For the text-containing cell, return its midpoint in (X, Y) coordinate format. 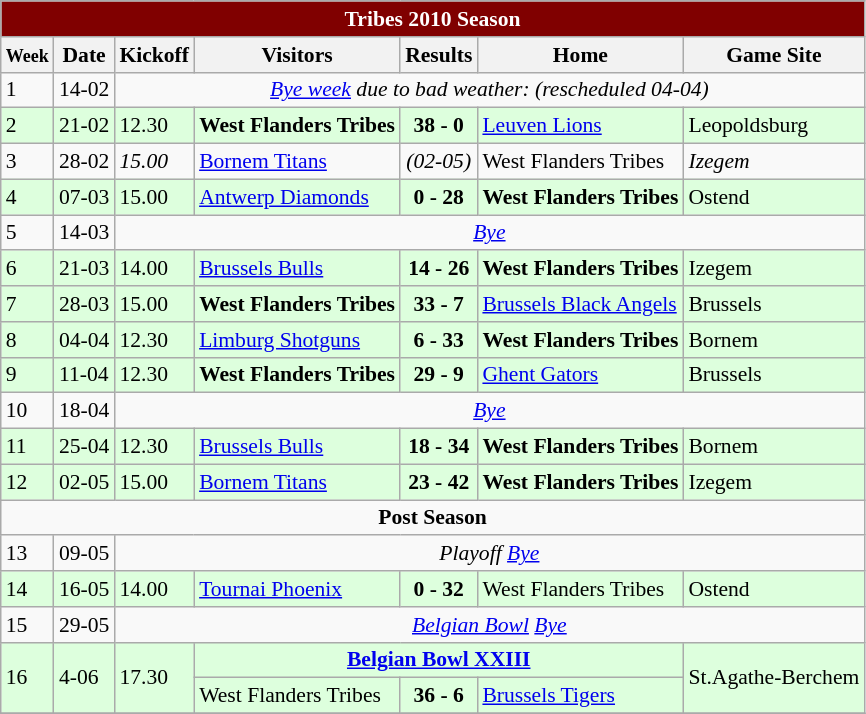
Kickoff (154, 55)
Date (84, 55)
Home (580, 55)
5 (28, 233)
6 - 33 (438, 340)
Brussels Tigers (580, 696)
17.30 (154, 678)
18-04 (84, 411)
Antwerp Diamonds (297, 197)
2 (28, 126)
10 (28, 411)
Bye week due to bad weather: (rescheduled 04-04) (489, 90)
Belgian Bowl XXIII (438, 660)
23 - 42 (438, 482)
St.Agathe-Berchem (774, 678)
11 (28, 447)
Brussels Black Angels (580, 304)
Leuven Lions (580, 126)
Results (438, 55)
13 (28, 554)
Belgian Bowl Bye (489, 625)
38 - 0 (438, 126)
29-05 (84, 625)
14-03 (84, 233)
16-05 (84, 589)
28-03 (84, 304)
Game Site (774, 55)
21-03 (84, 269)
15 (28, 625)
36 - 6 (438, 696)
9 (28, 375)
Limburg Shotguns (297, 340)
Playoff Bye (489, 554)
14-02 (84, 90)
4-06 (84, 678)
14 - 26 (438, 269)
09-05 (84, 554)
1 (28, 90)
18 - 34 (438, 447)
0 - 28 (438, 197)
07-03 (84, 197)
29 - 9 (438, 375)
(02-05) (438, 162)
04-04 (84, 340)
Tournai Phoenix (297, 589)
0 - 32 (438, 589)
7 (28, 304)
Visitors (297, 55)
Tribes 2010 Season (433, 19)
16 (28, 678)
25-04 (84, 447)
14 (28, 589)
02-05 (84, 482)
12 (28, 482)
Ghent Gators (580, 375)
3 (28, 162)
6 (28, 269)
33 - 7 (438, 304)
Leopoldsburg (774, 126)
8 (28, 340)
Week (28, 55)
4 (28, 197)
21-02 (84, 126)
Post Season (433, 518)
28-02 (84, 162)
11-04 (84, 375)
